Extract the [X, Y] coordinate from the center of the cell holding the provided text.  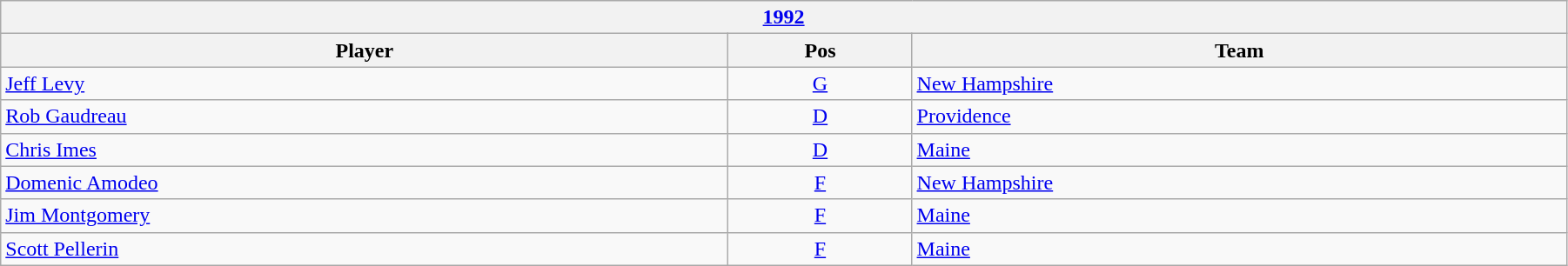
G [820, 83]
Jim Montgomery [365, 216]
Providence [1239, 116]
Player [365, 50]
1992 [784, 17]
Domenic Amodeo [365, 183]
Rob Gaudreau [365, 116]
Chris Imes [365, 150]
Pos [820, 50]
Scott Pellerin [365, 249]
Team [1239, 50]
Jeff Levy [365, 83]
